For the text-containing cell, return its midpoint in [X, Y] coordinate format. 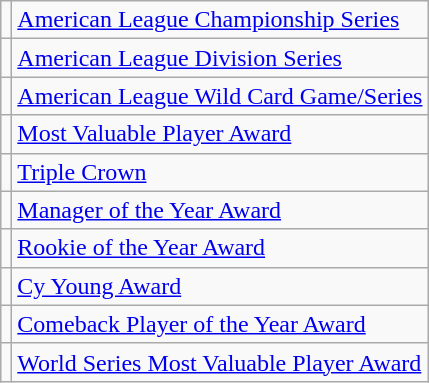
American League Championship Series [220, 20]
American League Division Series [220, 58]
Comeback Player of the Year Award [220, 324]
Cy Young Award [220, 286]
Manager of the Year Award [220, 210]
American League Wild Card Game/Series [220, 96]
World Series Most Valuable Player Award [220, 362]
Rookie of the Year Award [220, 248]
Most Valuable Player Award [220, 134]
Triple Crown [220, 172]
